Find where the given text appears and provide that cell's center as (x, y) coordinate. 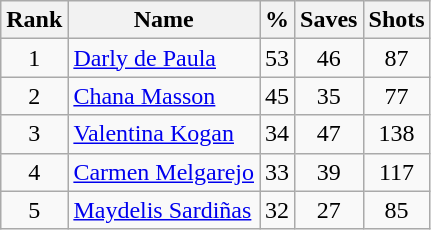
Name (164, 20)
35 (329, 96)
32 (278, 210)
Darly de Paula (164, 58)
3 (34, 134)
33 (278, 172)
87 (396, 58)
117 (396, 172)
Saves (329, 20)
1 (34, 58)
2 (34, 96)
Rank (34, 20)
Chana Masson (164, 96)
Valentina Kogan (164, 134)
138 (396, 134)
4 (34, 172)
Shots (396, 20)
45 (278, 96)
Carmen Melgarejo (164, 172)
% (278, 20)
53 (278, 58)
46 (329, 58)
85 (396, 210)
77 (396, 96)
27 (329, 210)
39 (329, 172)
47 (329, 134)
34 (278, 134)
5 (34, 210)
Maydelis Sardiñas (164, 210)
